Extract the (X, Y) coordinate from the center of the cell holding the provided text.  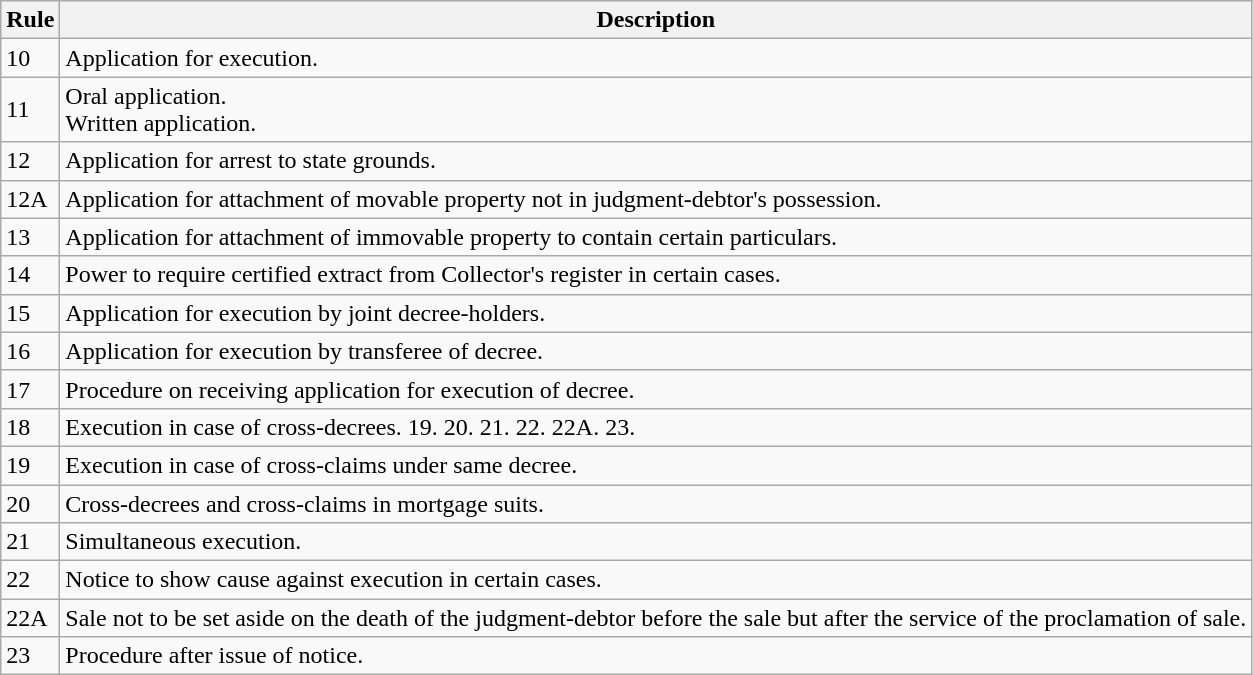
Oral application.Written application. (656, 110)
Sale not to be set aside on the death of the judgment-debtor before the sale but after the service of the proclamation of sale. (656, 618)
Procedure on receiving application for execution of decree. (656, 389)
12A (30, 199)
Application for arrest to state grounds. (656, 161)
Application for execution. (656, 58)
10 (30, 58)
Simultaneous execution. (656, 542)
17 (30, 389)
Notice to show cause against execution in certain cases. (656, 580)
15 (30, 313)
22 (30, 580)
Execution in case of cross-decrees. 19. 20. 21. 22. 22A. 23. (656, 427)
12 (30, 161)
20 (30, 503)
Power to require certified extract from Collector's register in certain cases. (656, 275)
Execution in case of cross-claims under same decree. (656, 465)
Procedure after issue of notice. (656, 656)
23 (30, 656)
14 (30, 275)
16 (30, 351)
13 (30, 237)
22A (30, 618)
18 (30, 427)
21 (30, 542)
19 (30, 465)
Cross-decrees and cross-claims in mortgage suits. (656, 503)
Application for execution by transferee of decree. (656, 351)
Rule (30, 20)
11 (30, 110)
Application for attachment of movable property not in judgment-debtor's possession. (656, 199)
Application for execution by joint decree-holders. (656, 313)
Description (656, 20)
Application for attachment of immovable property to contain certain particulars. (656, 237)
